Determine the (x, y) coordinate at the center of the cell enclosing the given text.  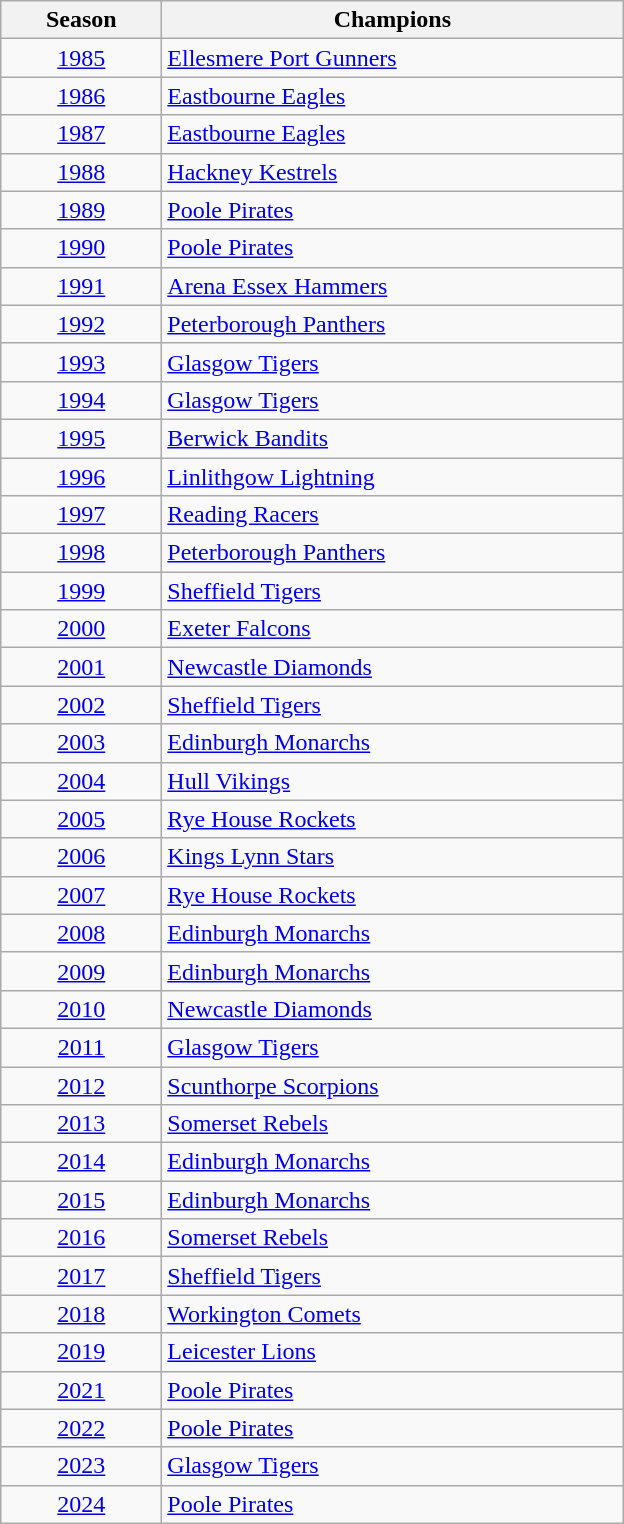
Kings Lynn Stars (392, 857)
2004 (82, 781)
2016 (82, 1238)
Champions (392, 20)
Leicester Lions (392, 1352)
2001 (82, 667)
2008 (82, 933)
Reading Racers (392, 515)
Exeter Falcons (392, 629)
Ellesmere Port Gunners (392, 58)
2024 (82, 1504)
2000 (82, 629)
1994 (82, 400)
Linlithgow Lightning (392, 477)
2012 (82, 1085)
1991 (82, 286)
1987 (82, 134)
1990 (82, 248)
1985 (82, 58)
2022 (82, 1428)
1986 (82, 96)
Arena Essex Hammers (392, 286)
Season (82, 20)
2007 (82, 895)
2009 (82, 971)
Hull Vikings (392, 781)
Hackney Kestrels (392, 172)
2003 (82, 743)
1998 (82, 553)
2014 (82, 1162)
Scunthorpe Scorpions (392, 1085)
1993 (82, 362)
2018 (82, 1314)
Berwick Bandits (392, 438)
1992 (82, 324)
2006 (82, 857)
1997 (82, 515)
2021 (82, 1390)
2010 (82, 1009)
1999 (82, 591)
2017 (82, 1276)
1989 (82, 210)
2013 (82, 1124)
2005 (82, 819)
2011 (82, 1047)
1995 (82, 438)
2002 (82, 705)
2015 (82, 1200)
Workington Comets (392, 1314)
1996 (82, 477)
1988 (82, 172)
2023 (82, 1466)
2019 (82, 1352)
